Return the (X, Y) coordinate for the center point of the cell that contains the specified text.  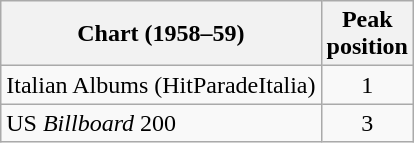
Italian Albums (HitParadeItalia) (161, 85)
1 (367, 85)
3 (367, 123)
US Billboard 200 (161, 123)
Chart (1958–59) (161, 34)
Peakposition (367, 34)
